Scan for the cell matching the given text and deliver its (x, y) coordinate at center. 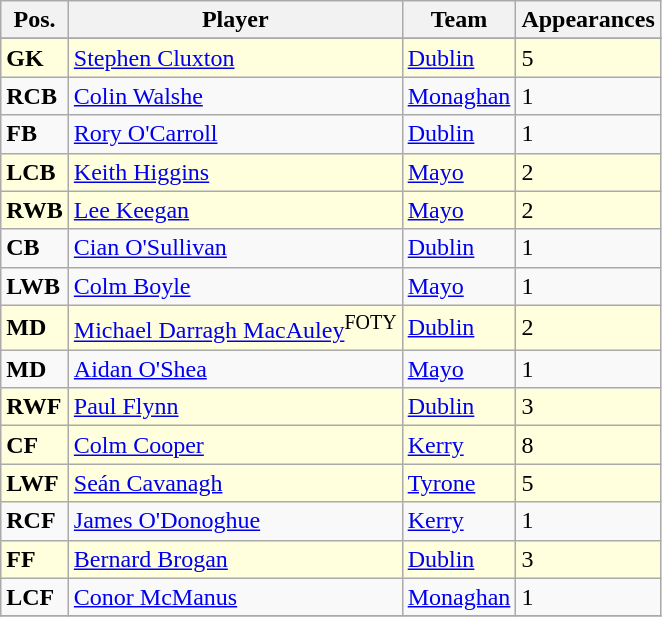
LCB (35, 172)
LCF (35, 597)
Rory O'Carroll (235, 134)
Team (459, 20)
Cian O'Sullivan (235, 248)
Stephen Cluxton (235, 58)
RCB (35, 96)
Colin Walshe (235, 96)
Aidan O'Shea (235, 369)
CB (35, 248)
Lee Keegan (235, 210)
Colm Boyle (235, 286)
8 (588, 445)
Seán Cavanagh (235, 483)
Tyrone (459, 483)
GK (35, 58)
Conor McManus (235, 597)
Player (235, 20)
Pos. (35, 20)
RWB (35, 210)
LWF (35, 483)
LWB (35, 286)
Michael Darragh MacAuleyFOTY (235, 328)
Paul Flynn (235, 407)
Appearances (588, 20)
FB (35, 134)
RCF (35, 521)
James O'Donoghue (235, 521)
RWF (35, 407)
Keith Higgins (235, 172)
CF (35, 445)
Colm Cooper (235, 445)
FF (35, 559)
Bernard Brogan (235, 559)
